Detect which cell encompasses the target text, then output its [X, Y] center coordinate. 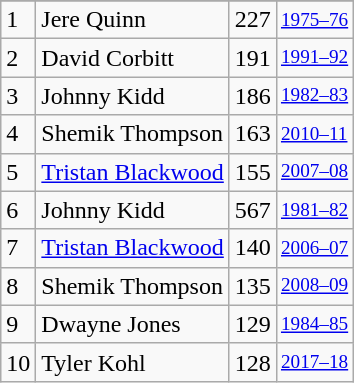
1982–83 [314, 96]
David Corbitt [133, 58]
9 [18, 324]
2008–09 [314, 286]
8 [18, 286]
129 [252, 324]
5 [18, 172]
2017–18 [314, 362]
1 [18, 20]
135 [252, 286]
4 [18, 134]
140 [252, 248]
186 [252, 96]
2 [18, 58]
6 [18, 210]
163 [252, 134]
10 [18, 362]
1991–92 [314, 58]
Dwayne Jones [133, 324]
1981–82 [314, 210]
3 [18, 96]
128 [252, 362]
155 [252, 172]
2006–07 [314, 248]
7 [18, 248]
2007–08 [314, 172]
567 [252, 210]
191 [252, 58]
Tyler Kohl [133, 362]
2010–11 [314, 134]
227 [252, 20]
1975–76 [314, 20]
1984–85 [314, 324]
Jere Quinn [133, 20]
